Determine the [X, Y] coordinate at the center of the cell enclosing the given text.  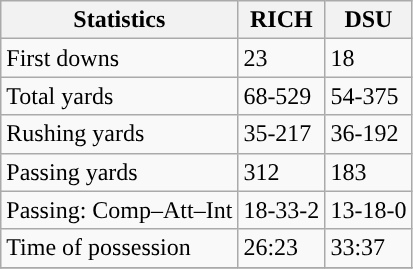
Rushing yards [120, 134]
26:23 [282, 248]
35-217 [282, 134]
23 [282, 58]
Passing: Comp–Att–Int [120, 210]
Statistics [120, 20]
183 [368, 172]
Time of possession [120, 248]
13-18-0 [368, 210]
18 [368, 58]
Total yards [120, 96]
18-33-2 [282, 210]
54-375 [368, 96]
DSU [368, 20]
Passing yards [120, 172]
68-529 [282, 96]
First downs [120, 58]
36-192 [368, 134]
33:37 [368, 248]
312 [282, 172]
RICH [282, 20]
